Pinpoint the cell where the given text exists, returning its (X, Y) midpoint coordinate. 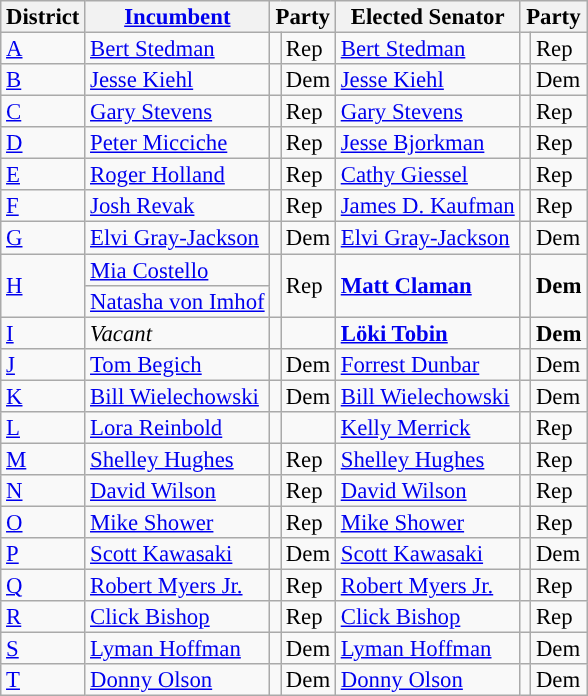
C (43, 112)
T (43, 680)
Tom Begich (178, 364)
O (43, 522)
G (43, 238)
Roger Holland (178, 175)
J (43, 364)
R (43, 617)
E (43, 175)
District (43, 17)
P (43, 554)
B (43, 80)
Josh Revak (178, 206)
Q (43, 586)
James D. Kaufman (428, 206)
A (43, 49)
Lora Reinbold (178, 428)
N (43, 491)
M (43, 459)
Natasha von Imhof (178, 301)
Jesse Bjorkman (428, 143)
Vacant (178, 333)
Elected Senator (428, 17)
Matt Claman (428, 286)
Mia Costello (178, 270)
Peter Micciche (178, 143)
I (43, 333)
D (43, 143)
S (43, 649)
L (43, 428)
Incumbent (178, 17)
Kelly Merrick (428, 428)
Löki Tobin (428, 333)
H (43, 286)
Cathy Giessel (428, 175)
F (43, 206)
Forrest Dunbar (428, 364)
K (43, 396)
